Determine the (x, y) coordinate at the center of the cell enclosing the given text.  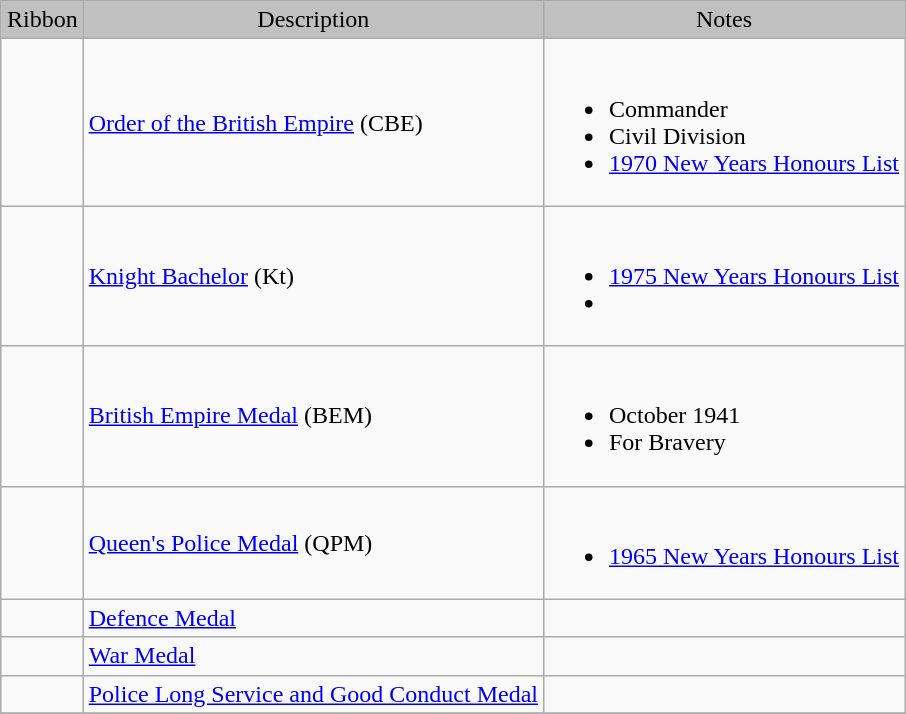
Knight Bachelor (Kt) (313, 276)
Notes (724, 20)
British Empire Medal (BEM) (313, 416)
1965 New Years Honours List (724, 542)
Police Long Service and Good Conduct Medal (313, 694)
Defence Medal (313, 618)
October 1941For Bravery (724, 416)
Queen's Police Medal (QPM) (313, 542)
Ribbon (42, 20)
War Medal (313, 656)
Description (313, 20)
Order of the British Empire (CBE) (313, 122)
CommanderCivil Division1970 New Years Honours List (724, 122)
1975 New Years Honours List (724, 276)
